Determine the [x, y] coordinate at the center of the cell enclosing the given text.  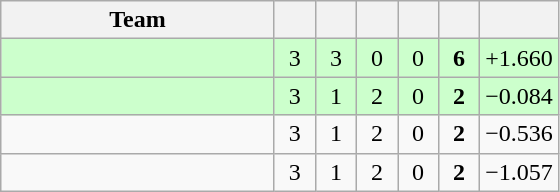
−0.536 [520, 134]
Team [138, 20]
6 [460, 58]
−0.084 [520, 96]
+1.660 [520, 58]
−1.057 [520, 172]
